Return the [X, Y] coordinate for the center point of the cell that contains the specified text.  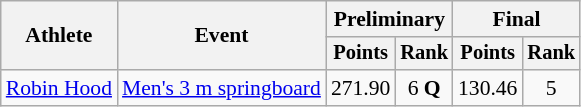
271.90 [360, 88]
130.46 [488, 88]
Event [222, 36]
Preliminary [390, 19]
Final [516, 19]
Men's 3 m springboard [222, 88]
6 Q [424, 88]
Athlete [59, 36]
Robin Hood [59, 88]
5 [551, 88]
